Identify which cell holds the provided text, then report its [x, y] central coordinate. 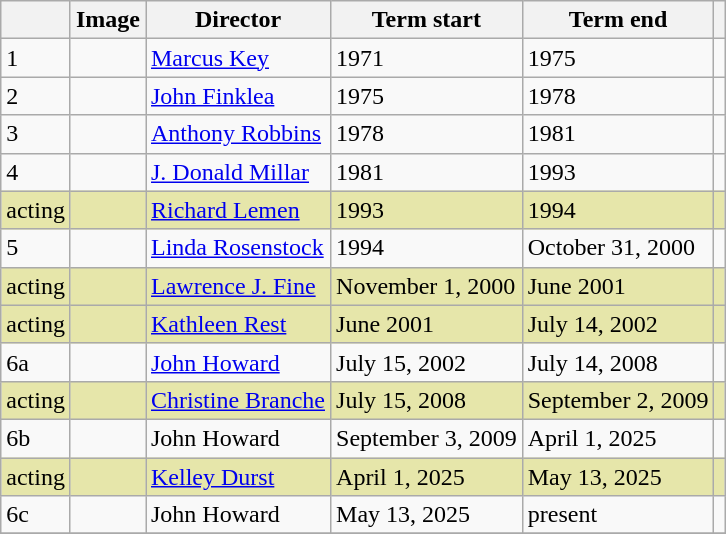
Director [238, 20]
2 [36, 96]
Term start [427, 20]
6b [36, 438]
Anthony Robbins [238, 134]
5 [36, 248]
6a [36, 362]
Linda Rosenstock [238, 248]
July 14, 2002 [618, 324]
July 15, 2008 [427, 400]
Image [108, 20]
John Finklea [238, 96]
July 14, 2008 [618, 362]
Term end [618, 20]
4 [36, 172]
Lawrence J. Fine [238, 286]
6c [36, 515]
November 1, 2000 [427, 286]
September 3, 2009 [427, 438]
present [618, 515]
3 [36, 134]
Kathleen Rest [238, 324]
September 2, 2009 [618, 400]
Marcus Key [238, 58]
Kelley Durst [238, 477]
July 15, 2002 [427, 362]
1 [36, 58]
J. Donald Millar [238, 172]
1971 [427, 58]
Christine Branche [238, 400]
October 31, 2000 [618, 248]
Richard Lemen [238, 210]
